For the text-containing cell, return its midpoint in [X, Y] coordinate format. 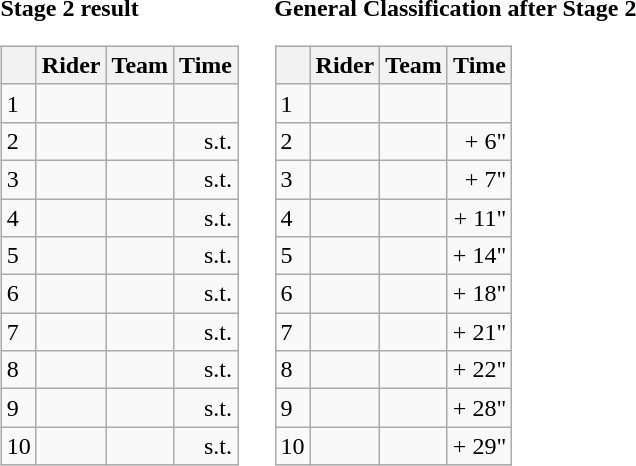
+ 21" [479, 332]
+ 11" [479, 217]
+ 29" [479, 446]
+ 14" [479, 256]
+ 28" [479, 408]
+ 7" [479, 179]
+ 6" [479, 141]
+ 22" [479, 370]
+ 18" [479, 294]
